Determine the [x, y] coordinate at the center of the cell enclosing the given text.  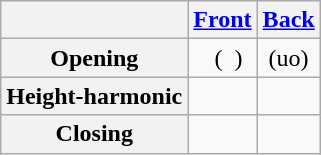
Opening [94, 58]
(uo) [288, 58]
Height-harmonic [94, 96]
Back [288, 20]
( ) [222, 58]
Front [222, 20]
Closing [94, 134]
